Capture the cell that displays the provided text and extract its (X, Y) central coordinate. 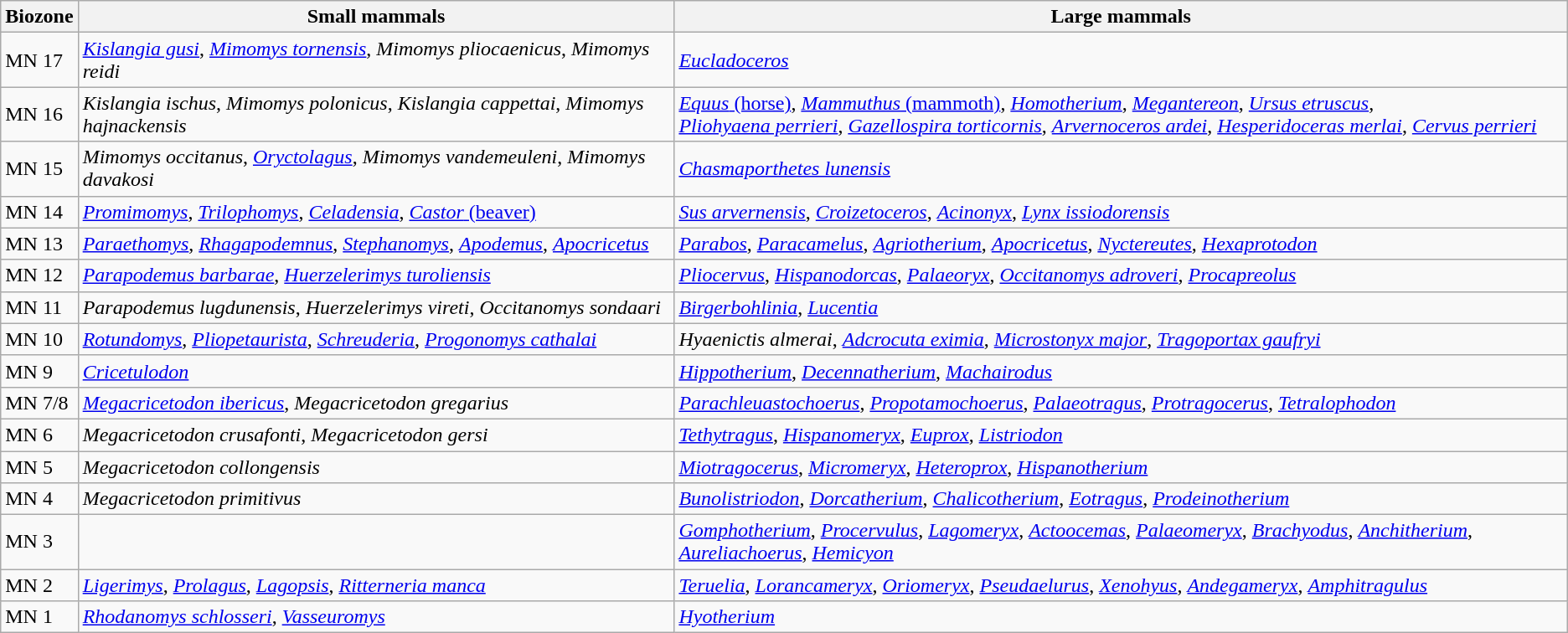
Sus arvernensis, Croizetoceros, Acinonyx, Lynx issiodorensis (1121, 212)
Megacricetodon ibericus, Megacricetodon gregarius (376, 403)
Megacricetodon crusafonti, Megacricetodon gersi (376, 435)
Rhodanomys schlosseri, Vasseuromys (376, 617)
MN 16 (39, 114)
Parachleuastochoerus, Propotamochoerus, Palaeotragus, Protragocerus, Tetralophodon (1121, 403)
MN 11 (39, 307)
Hyaenictis almerai, Adcrocuta eximia, Microstonyx major, Tragoportax gaufryi (1121, 339)
Parapodemus barbarae, Huerzelerimys turoliensis (376, 275)
Parapodemus lugdunensis, Huerzelerimys vireti, Occitanomys sondaari (376, 307)
Tethytragus, Hispanomeryx, Euprox, Listriodon (1121, 435)
Birgerbohlinia, Lucentia (1121, 307)
MN 9 (39, 371)
Hippotherium, Decennatherium, Machairodus (1121, 371)
MN 15 (39, 169)
Megacricetodon collongensis (376, 466)
Bunolistriodon, Dorcatherium, Chalicotherium, Eotragus, Prodeinotherium (1121, 499)
Gomphotherium, Procervulus, Lagomeryx, Actoocemas, Palaeomeryx, Brachyodus, Anchitherium, Aureliachoerus, Hemicyon (1121, 543)
Small mammals (376, 17)
Cricetulodon (376, 371)
Hyotherium (1121, 617)
Rotundomys, Pliopetaurista, Schreuderia, Progonomys cathalai (376, 339)
MN 17 (39, 60)
MN 5 (39, 466)
MN 6 (39, 435)
Teruelia, Lorancameryx, Oriomeryx, Pseudaelurus, Xenohyus, Andegameryx, Amphitragulus (1121, 585)
Miotragocerus, Micromeryx, Heteroprox, Hispanotherium (1121, 466)
MN 14 (39, 212)
Eucladoceros (1121, 60)
MN 10 (39, 339)
MN 1 (39, 617)
Mimomys occitanus, Oryctolagus, Mimomys vandemeuleni, Mimomys davakosi (376, 169)
MN 12 (39, 275)
Kislangia ischus, Mimomys polonicus, Kislangia cappettai, Mimomys hajnackensis (376, 114)
Promimomys, Trilophomys, Celadensia, Castor (beaver) (376, 212)
MN 3 (39, 543)
Chasmaporthetes lunensis (1121, 169)
Biozone (39, 17)
MN 7/8 (39, 403)
MN 2 (39, 585)
Kislangia gusi, Mimomys tornensis, Mimomys pliocaenicus, Mimomys reidi (376, 60)
Megacricetodon primitivus (376, 499)
Ligerimys, Prolagus, Lagopsis, Ritterneria manca (376, 585)
Paraethomys, Rhagapodemnus, Stephanomys, Apodemus, Apocricetus (376, 244)
MN 4 (39, 499)
Parabos, Paracamelus, Agriotherium, Apocricetus, Nyctereutes, Hexaprotodon (1121, 244)
MN 13 (39, 244)
Pliocervus, Hispanodorcas, Palaeoryx, Occitanomys adroveri, Procapreolus (1121, 275)
Large mammals (1121, 17)
